Search for the cell housing the specified text and yield its (X, Y) center coordinate. 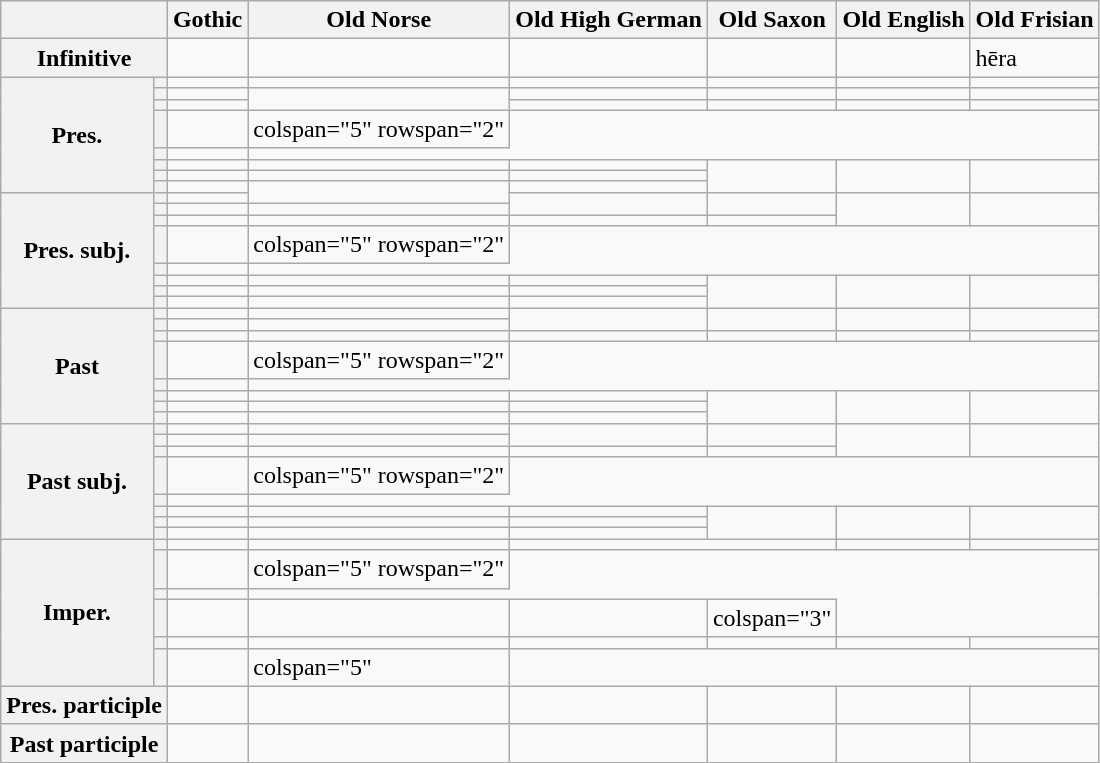
Old High German (609, 20)
hēra (1034, 58)
Infinitive (84, 58)
Old Frisian (1034, 20)
Pres. participle (84, 705)
Pres. (77, 135)
colspan="3" (772, 618)
Old Norse (379, 20)
Imper. (77, 612)
Past participle (84, 743)
Pres. subj. (77, 250)
Old English (904, 20)
colspan="5" (379, 667)
Past (77, 366)
Old Saxon (772, 20)
Gothic (207, 20)
Past subj. (77, 481)
